Search for the cell housing the specified text and yield its (X, Y) center coordinate. 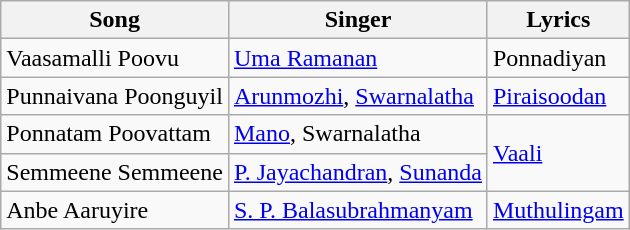
Ponnatam Poovattam (115, 134)
Mano, Swarnalatha (358, 134)
Semmeene Semmeene (115, 172)
Anbe Aaruyire (115, 210)
Ponnadiyan (558, 58)
Lyrics (558, 20)
Arunmozhi, Swarnalatha (358, 96)
Song (115, 20)
Vaali (558, 153)
P. Jayachandran, Sunanda (358, 172)
Muthulingam (558, 210)
Vaasamalli Poovu (115, 58)
S. P. Balasubrahmanyam (358, 210)
Singer (358, 20)
Uma Ramanan (358, 58)
Punnaivana Poonguyil (115, 96)
Piraisoodan (558, 96)
